Pinpoint the cell where the given text exists, returning its [x, y] midpoint coordinate. 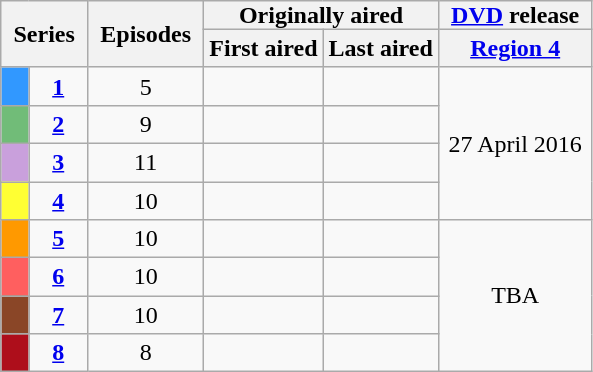
7 [58, 315]
6 [58, 277]
3 [58, 162]
Episodes [146, 34]
DVD release [515, 15]
9 [146, 124]
Last aired [380, 48]
First aired [264, 48]
TBA [515, 296]
Series [44, 34]
27 April 2016 [515, 143]
Originally aired [322, 15]
4 [58, 201]
Region 4 [515, 48]
11 [146, 162]
2 [58, 124]
1 [58, 86]
